Scan for the cell matching the given text and deliver its [X, Y] coordinate at center. 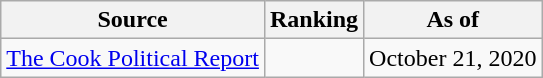
The Cook Political Report [133, 58]
Source [133, 20]
October 21, 2020 [453, 58]
As of [453, 20]
Ranking [314, 20]
